For the text-containing cell, return its midpoint in (X, Y) coordinate format. 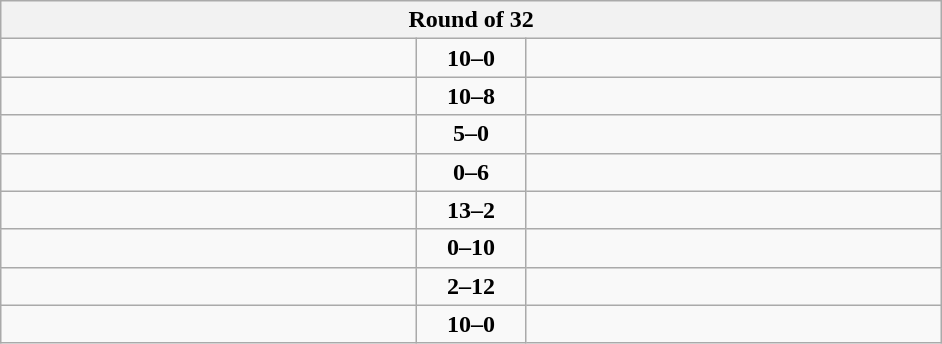
0–10 (472, 248)
2–12 (472, 286)
0–6 (472, 172)
13–2 (472, 210)
5–0 (472, 134)
10–8 (472, 96)
Round of 32 (472, 20)
